Return the (X, Y) coordinate for the center point of the cell that contains the specified text.  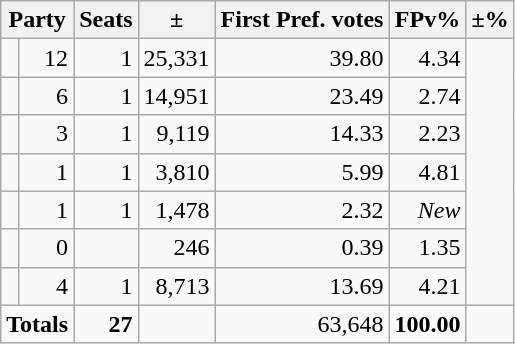
FPv% (428, 20)
23.49 (302, 96)
13.69 (302, 286)
± (176, 20)
4.21 (428, 286)
2.32 (302, 210)
8,713 (176, 286)
3,810 (176, 172)
Seats (106, 20)
New (428, 210)
5.99 (302, 172)
First Pref. votes (302, 20)
9,119 (176, 134)
4.34 (428, 58)
Party (38, 20)
2.23 (428, 134)
6 (46, 96)
63,648 (302, 324)
0.39 (302, 248)
±% (490, 20)
39.80 (302, 58)
1,478 (176, 210)
246 (176, 248)
4 (46, 286)
100.00 (428, 324)
12 (46, 58)
27 (106, 324)
14.33 (302, 134)
2.74 (428, 96)
Totals (38, 324)
0 (46, 248)
1.35 (428, 248)
25,331 (176, 58)
4.81 (428, 172)
14,951 (176, 96)
3 (46, 134)
